Capture the cell that displays the provided text and extract its [X, Y] central coordinate. 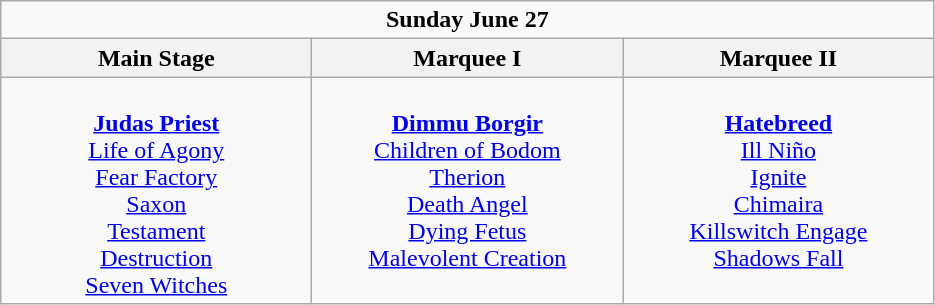
Dimmu Borgir Children of Bodom Therion Death Angel Dying Fetus Malevolent Creation [468, 190]
Judas Priest Life of Agony Fear Factory Saxon Testament Destruction Seven Witches [156, 190]
Marquee I [468, 58]
Hatebreed Ill Niño Ignite Chimaira Killswitch Engage Shadows Fall [778, 190]
Marquee II [778, 58]
Main Stage [156, 58]
Sunday June 27 [468, 20]
